Search for the cell housing the specified text and yield its (x, y) center coordinate. 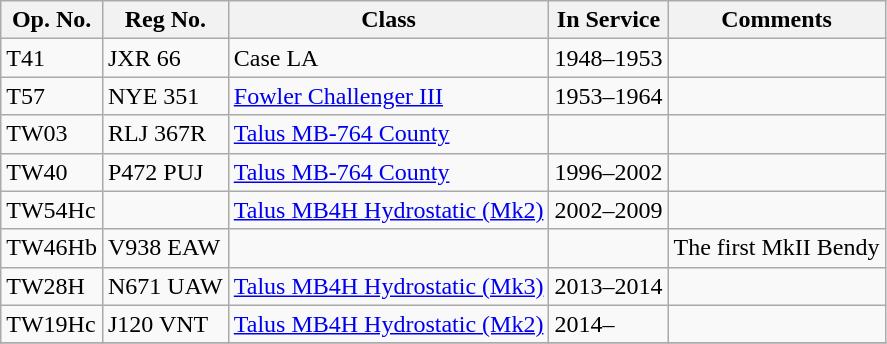
N671 UAW (165, 286)
NYE 351 (165, 96)
TW46Hb (52, 248)
RLJ 367R (165, 134)
Case LA (388, 58)
1996–2002 (608, 172)
1953–1964 (608, 96)
J120 VNT (165, 324)
TW03 (52, 134)
The first MkII Bendy (776, 248)
1948–1953 (608, 58)
Comments (776, 20)
Reg No. (165, 20)
In Service (608, 20)
2014– (608, 324)
P472 PUJ (165, 172)
Class (388, 20)
T41 (52, 58)
V938 EAW (165, 248)
2013–2014 (608, 286)
2002–2009 (608, 210)
TW54Hc (52, 210)
JXR 66 (165, 58)
TW19Hc (52, 324)
T57 (52, 96)
Talus MB4H Hydrostatic (Mk3) (388, 286)
Fowler Challenger III (388, 96)
TW28H (52, 286)
TW40 (52, 172)
Op. No. (52, 20)
